Return (X, Y) of the center of cell containing provided text 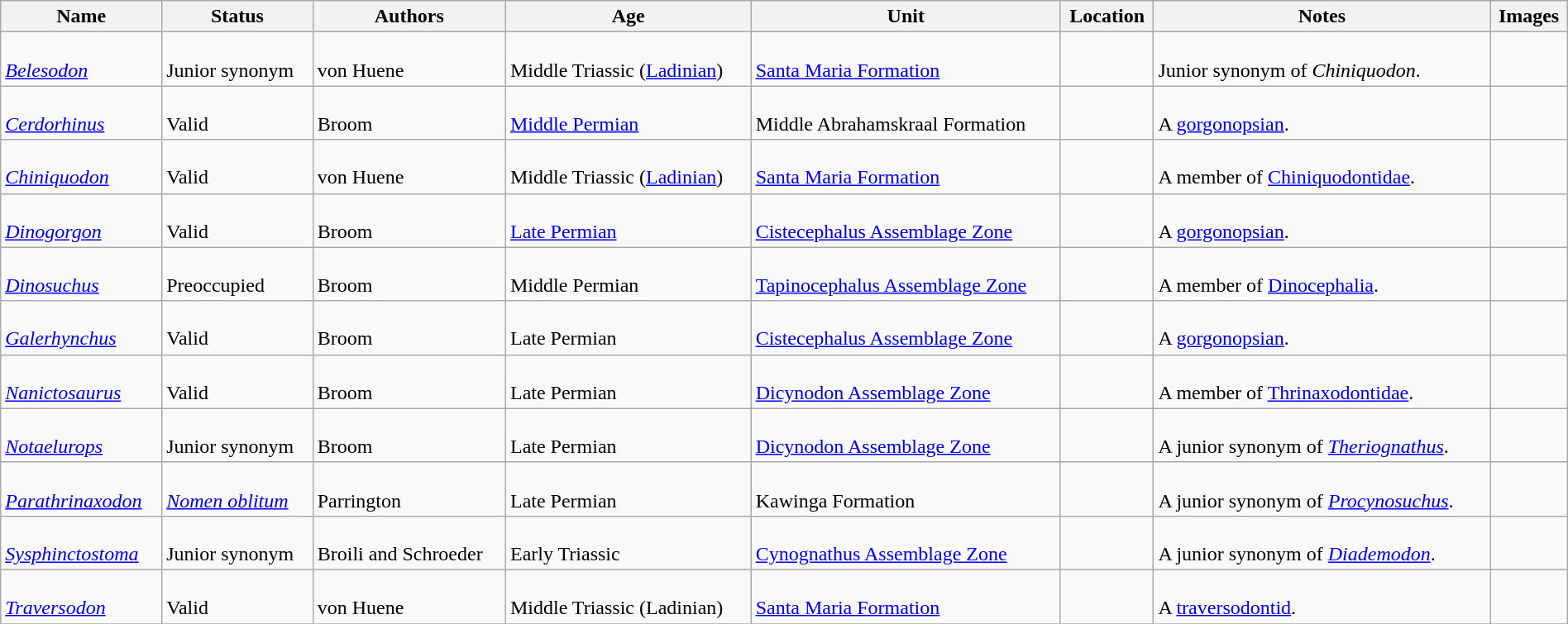
Galerhynchus (81, 327)
Dinosuchus (81, 274)
Notaelurops (81, 435)
Chiniquodon (81, 167)
Middle Abrahamskraal Formation (906, 112)
Location (1107, 17)
Parrington (409, 489)
Broili and Schroeder (409, 542)
Dinogorgon (81, 220)
Sysphinctostoma (81, 542)
Early Triassic (629, 542)
A member of Chiniquodontidae. (1322, 167)
Name (81, 17)
A member of Dinocephalia. (1322, 274)
Authors (409, 17)
Status (237, 17)
Junior synonym of Chiniquodon. (1322, 60)
A junior synonym of Theriognathus. (1322, 435)
A junior synonym of Diademodon. (1322, 542)
Nomen oblitum (237, 489)
Images (1528, 17)
Age (629, 17)
Notes (1322, 17)
Parathrinaxodon (81, 489)
Belesodon (81, 60)
A traversodontid. (1322, 597)
Nanictosaurus (81, 382)
Unit (906, 17)
A member of Thrinaxodontidae. (1322, 382)
Tapinocephalus Assemblage Zone (906, 274)
A junior synonym of Procynosuchus. (1322, 489)
Traversodon (81, 597)
Cynognathus Assemblage Zone (906, 542)
Cerdorhinus (81, 112)
Preoccupied (237, 274)
Kawinga Formation (906, 489)
